From the cell containing the given text, extract its center point as [X, Y] coordinate. 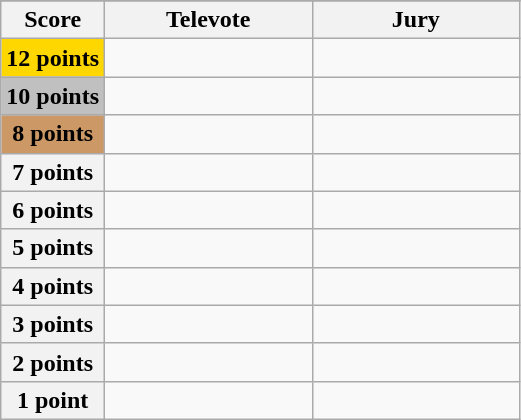
Televote [209, 20]
2 points [53, 362]
12 points [53, 58]
7 points [53, 172]
8 points [53, 134]
6 points [53, 210]
Score [53, 20]
4 points [53, 286]
1 point [53, 400]
3 points [53, 324]
10 points [53, 96]
Jury [416, 20]
5 points [53, 248]
